Extract the [x, y] coordinate from the center of the cell holding the provided text.  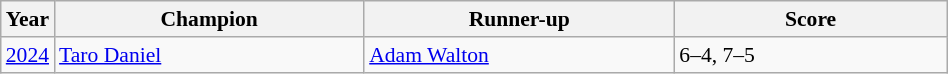
Year [28, 19]
Taro Daniel [209, 55]
6–4, 7–5 [810, 55]
Adam Walton [519, 55]
Champion [209, 19]
2024 [28, 55]
Score [810, 19]
Runner-up [519, 19]
